For the text-containing cell, return its midpoint in (X, Y) coordinate format. 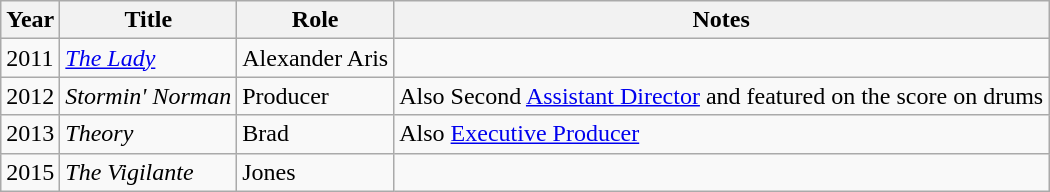
2013 (30, 134)
Theory (148, 134)
2012 (30, 96)
Alexander Aris (316, 58)
2011 (30, 58)
The Lady (148, 58)
Also Second Assistant Director and featured on the score on drums (722, 96)
The Vigilante (148, 172)
Title (148, 20)
Brad (316, 134)
Producer (316, 96)
Year (30, 20)
Stormin' Norman (148, 96)
2015 (30, 172)
Jones (316, 172)
Notes (722, 20)
Role (316, 20)
Also Executive Producer (722, 134)
